Find where the given text appears and provide that cell's center as [x, y] coordinate. 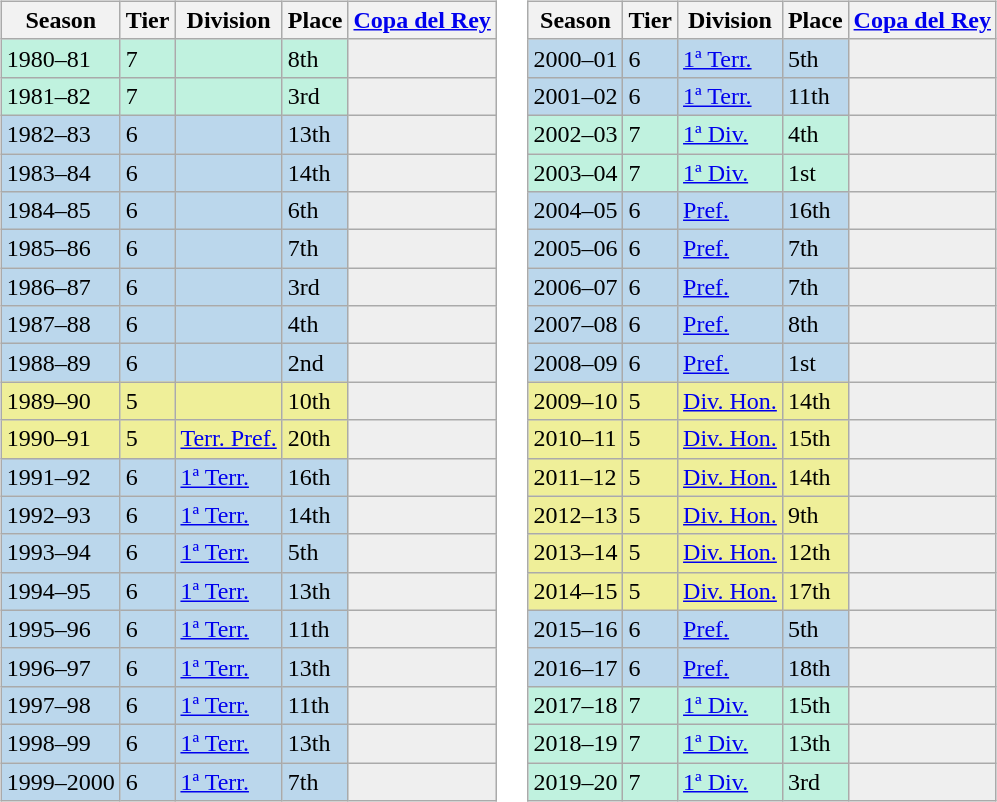
1991–92 [60, 477]
12th [815, 553]
2012–13 [576, 515]
1992–93 [60, 515]
2014–15 [576, 591]
1983–84 [60, 173]
1985–86 [60, 249]
2002–03 [576, 134]
1984–85 [60, 211]
20th [315, 439]
1981–82 [60, 96]
1993–94 [60, 553]
1990–91 [60, 439]
2006–07 [576, 287]
2018–19 [576, 743]
2009–10 [576, 401]
1994–95 [60, 591]
2004–05 [576, 211]
1995–96 [60, 629]
2008–09 [576, 363]
2003–04 [576, 173]
1980–81 [60, 58]
2010–11 [576, 439]
2011–12 [576, 477]
6th [315, 211]
1982–83 [60, 134]
10th [315, 401]
1997–98 [60, 705]
1998–99 [60, 743]
2013–14 [576, 553]
2000–01 [576, 58]
2019–20 [576, 781]
2007–08 [576, 325]
2017–18 [576, 705]
17th [815, 591]
18th [815, 667]
1988–89 [60, 363]
1986–87 [60, 287]
1987–88 [60, 325]
1999–2000 [60, 781]
1996–97 [60, 667]
2016–17 [576, 667]
Terr. Pref. [228, 439]
2nd [315, 363]
2015–16 [576, 629]
2005–06 [576, 249]
9th [815, 515]
1989–90 [60, 401]
2001–02 [576, 96]
